Return the [X, Y] coordinate for the center point of the cell that contains the specified text.  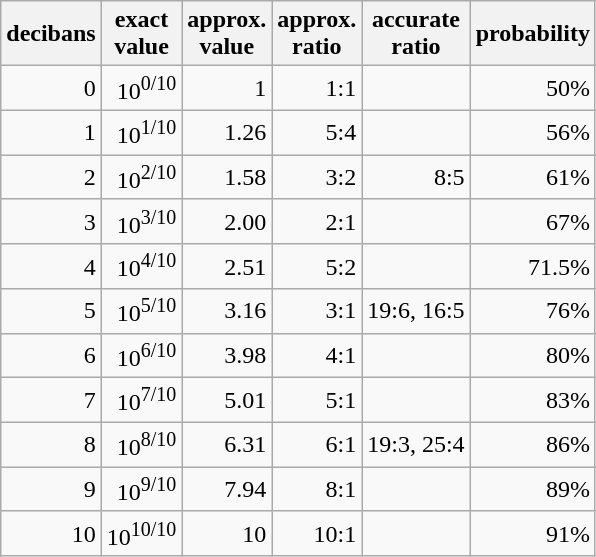
7.94 [227, 490]
6:1 [317, 444]
decibans [51, 34]
accurateratio [416, 34]
5:1 [317, 400]
109/10 [142, 490]
86% [532, 444]
1010/10 [142, 534]
105/10 [142, 312]
5 [51, 312]
4:1 [317, 356]
106/10 [142, 356]
exactvalue [142, 34]
probability [532, 34]
6.31 [227, 444]
5:2 [317, 266]
6 [51, 356]
8:1 [317, 490]
2 [51, 178]
4 [51, 266]
91% [532, 534]
107/10 [142, 400]
2:1 [317, 222]
67% [532, 222]
1:1 [317, 88]
108/10 [142, 444]
89% [532, 490]
102/10 [142, 178]
approx.value [227, 34]
3.16 [227, 312]
9 [51, 490]
1.58 [227, 178]
8:5 [416, 178]
19:3, 25:4 [416, 444]
80% [532, 356]
19:6, 16:5 [416, 312]
2.51 [227, 266]
3:2 [317, 178]
104/10 [142, 266]
7 [51, 400]
101/10 [142, 132]
103/10 [142, 222]
3 [51, 222]
3.98 [227, 356]
2.00 [227, 222]
approx.ratio [317, 34]
71.5% [532, 266]
100/10 [142, 88]
1.26 [227, 132]
8 [51, 444]
61% [532, 178]
83% [532, 400]
50% [532, 88]
76% [532, 312]
10:1 [317, 534]
5:4 [317, 132]
56% [532, 132]
3:1 [317, 312]
5.01 [227, 400]
0 [51, 88]
